Detect which cell encompasses the target text, then output its [X, Y] center coordinate. 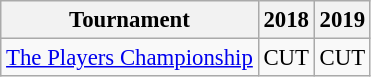
2019 [342, 20]
The Players Championship [130, 58]
Tournament [130, 20]
2018 [286, 20]
